Return (X, Y) of the center of cell containing provided text 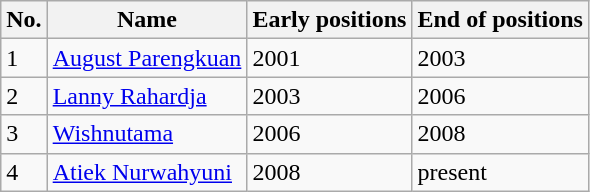
Lanny Rahardja (147, 96)
present (500, 172)
4 (24, 172)
3 (24, 134)
August Parengkuan (147, 58)
Atiek Nurwahyuni (147, 172)
1 (24, 58)
No. (24, 20)
2001 (330, 58)
Wishnutama (147, 134)
2 (24, 96)
Name (147, 20)
End of positions (500, 20)
Early positions (330, 20)
